For the text-containing cell, return its midpoint in (X, Y) coordinate format. 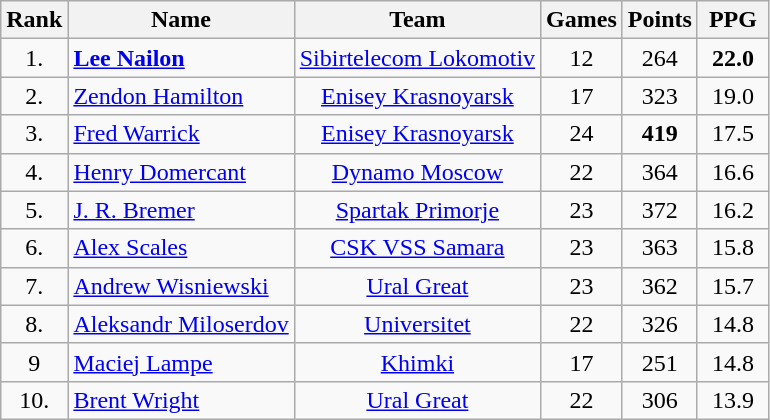
Brent Wright (181, 400)
CSK VSS Samara (417, 248)
Fred Warrick (181, 134)
Lee Nailon (181, 58)
10. (34, 400)
J. R. Bremer (181, 210)
419 (660, 134)
Aleksandr Miloserdov (181, 324)
Zendon Hamilton (181, 96)
12 (582, 58)
Rank (34, 20)
1. (34, 58)
6. (34, 248)
22.0 (732, 58)
PPG (732, 20)
13.9 (732, 400)
5. (34, 210)
3. (34, 134)
Spartak Primorje (417, 210)
251 (660, 362)
15.7 (732, 286)
362 (660, 286)
15.8 (732, 248)
8. (34, 324)
372 (660, 210)
24 (582, 134)
Team (417, 20)
Andrew Wisniewski (181, 286)
17.5 (732, 134)
Name (181, 20)
16.2 (732, 210)
Points (660, 20)
16.6 (732, 172)
264 (660, 58)
Alex Scales (181, 248)
Maciej Lampe (181, 362)
Sibirtelecom Lokomotiv (417, 58)
306 (660, 400)
7. (34, 286)
363 (660, 248)
Henry Domercant (181, 172)
323 (660, 96)
Dynamo Moscow (417, 172)
Universitet (417, 324)
Khimki (417, 362)
2. (34, 96)
Games (582, 20)
9 (34, 362)
19.0 (732, 96)
364 (660, 172)
4. (34, 172)
326 (660, 324)
